Search for the cell housing the specified text and yield its (x, y) center coordinate. 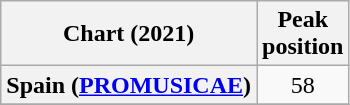
Peakposition (303, 34)
58 (303, 85)
Chart (2021) (129, 34)
Spain (PROMUSICAE) (129, 85)
